From the cell containing the given text, extract its center point as [x, y] coordinate. 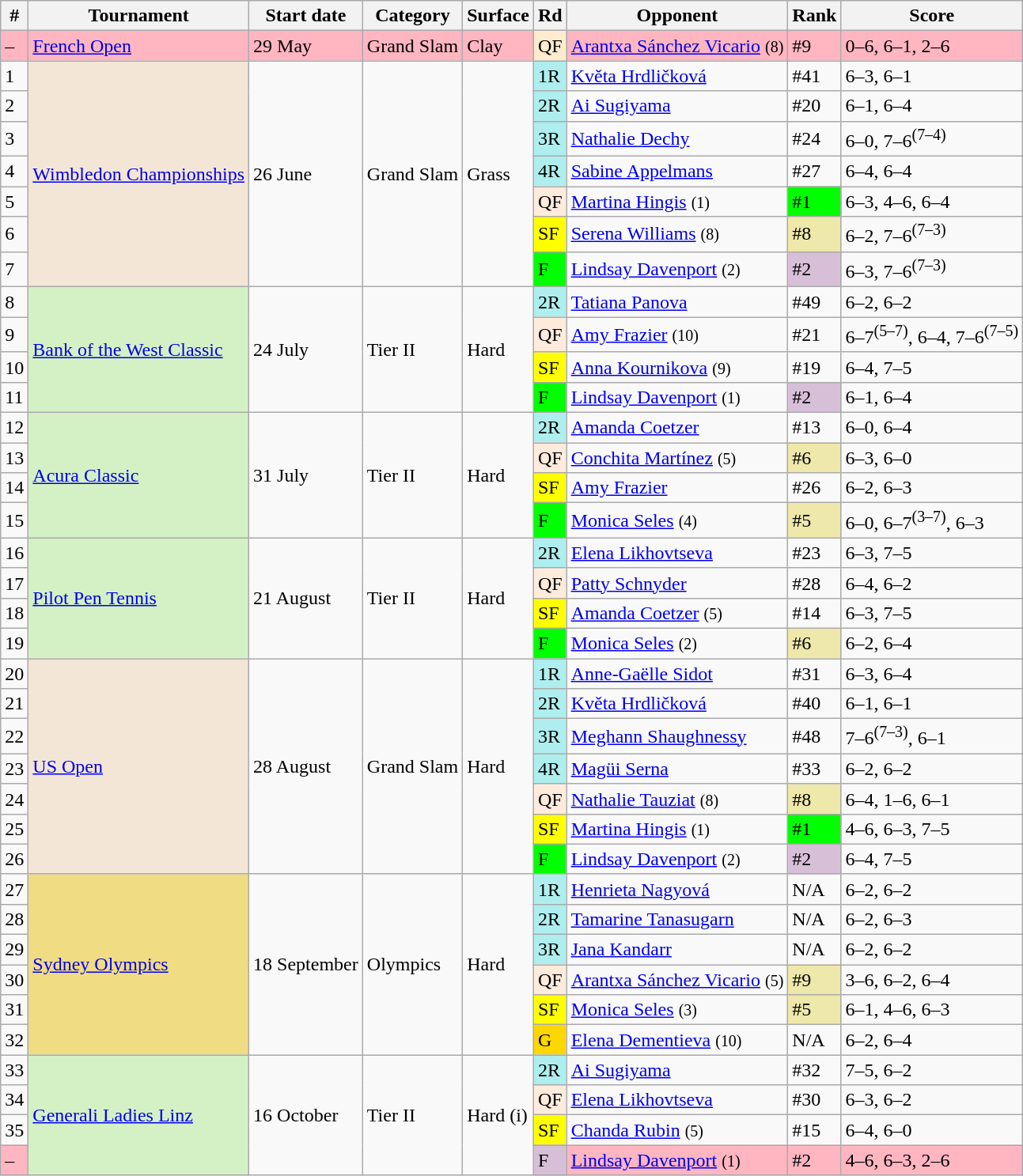
6–1, 4–6, 6–3 [932, 1010]
Hard (i) [498, 1115]
18 [14, 613]
Jana Kandarr [677, 950]
28 [14, 920]
16 [14, 553]
31 July [306, 476]
Generali Ladies Linz [139, 1115]
Meghann Shaughnessy [677, 737]
28 August [306, 767]
7–6(7–3), 6–1 [932, 737]
#27 [815, 172]
6–3, 6–1 [932, 76]
Amanda Coetzer (5) [677, 613]
#21 [815, 335]
27 [14, 889]
6–0, 6–7(3–7), 6–3 [932, 520]
22 [14, 737]
Arantxa Sánchez Vicario (8) [677, 46]
6–0, 6–4 [932, 428]
6–4, 6–0 [932, 1130]
Monica Seles (2) [677, 643]
Bank of the West Classic [139, 350]
#48 [815, 737]
11 [14, 397]
1 [14, 76]
French Open [139, 46]
29 [14, 950]
19 [14, 643]
6–1, 6–1 [932, 704]
6–0, 7–6(7–4) [932, 139]
0–6, 6–1, 2–6 [932, 46]
6–3, 7–6(7–3) [932, 269]
Wimbledon Championships [139, 174]
# [14, 16]
6–3, 6–0 [932, 458]
G [550, 1040]
#32 [815, 1070]
6–4, 6–4 [932, 172]
26 June [306, 174]
3–6, 6–2, 6–4 [932, 980]
Clay [498, 46]
Magüi Serna [677, 769]
Serena Williams (8) [677, 234]
34 [14, 1100]
5 [14, 202]
Tatiana Panova [677, 302]
Sabine Appelmans [677, 172]
Opponent [677, 16]
12 [14, 428]
#26 [815, 488]
6–2, 7–6(7–3) [932, 234]
29 May [306, 46]
Nathalie Tauziat (8) [677, 799]
US Open [139, 767]
7 [14, 269]
Henrieta Nagyová [677, 889]
Amy Frazier [677, 488]
6–4, 1–6, 6–1 [932, 799]
Monica Seles (3) [677, 1010]
Conchita Martínez (5) [677, 458]
Olympics [412, 964]
4–6, 6–3, 7–5 [932, 829]
Rank [815, 16]
14 [14, 488]
#19 [815, 367]
#23 [815, 553]
Amanda Coetzer [677, 428]
Tournament [139, 16]
Anne-Gaëlle Sidot [677, 674]
24 July [306, 350]
31 [14, 1010]
#14 [815, 613]
23 [14, 769]
21 August [306, 598]
#49 [815, 302]
#40 [815, 704]
#20 [815, 106]
#28 [815, 583]
#31 [815, 674]
4 [14, 172]
Surface [498, 16]
#41 [815, 76]
6–3, 6–2 [932, 1100]
Anna Kournikova (9) [677, 367]
32 [14, 1040]
Pilot Pen Tennis [139, 598]
26 [14, 859]
15 [14, 520]
18 September [306, 964]
8 [14, 302]
21 [14, 704]
25 [14, 829]
Grass [498, 174]
Rd [550, 16]
24 [14, 799]
Chanda Rubin (5) [677, 1130]
#13 [815, 428]
10 [14, 367]
35 [14, 1130]
6–7(5–7), 6–4, 7–6(7–5) [932, 335]
2 [14, 106]
33 [14, 1070]
16 October [306, 1115]
Acura Classic [139, 476]
9 [14, 335]
13 [14, 458]
6–3, 4–6, 6–4 [932, 202]
Category [412, 16]
7–5, 6–2 [932, 1070]
#24 [815, 139]
30 [14, 980]
17 [14, 583]
Monica Seles (4) [677, 520]
Start date [306, 16]
Patty Schnyder [677, 583]
6 [14, 234]
3 [14, 139]
Elena Dementieva (10) [677, 1040]
#15 [815, 1130]
Arantxa Sánchez Vicario (5) [677, 980]
6–3, 6–4 [932, 674]
Score [932, 16]
#33 [815, 769]
20 [14, 674]
4–6, 6–3, 2–6 [932, 1160]
Amy Frazier (10) [677, 335]
Nathalie Dechy [677, 139]
6–4, 6–2 [932, 583]
Sydney Olympics [139, 964]
Tamarine Tanasugarn [677, 920]
#30 [815, 1100]
